Determine the (X, Y) coordinate at the center of the cell enclosing the given text.  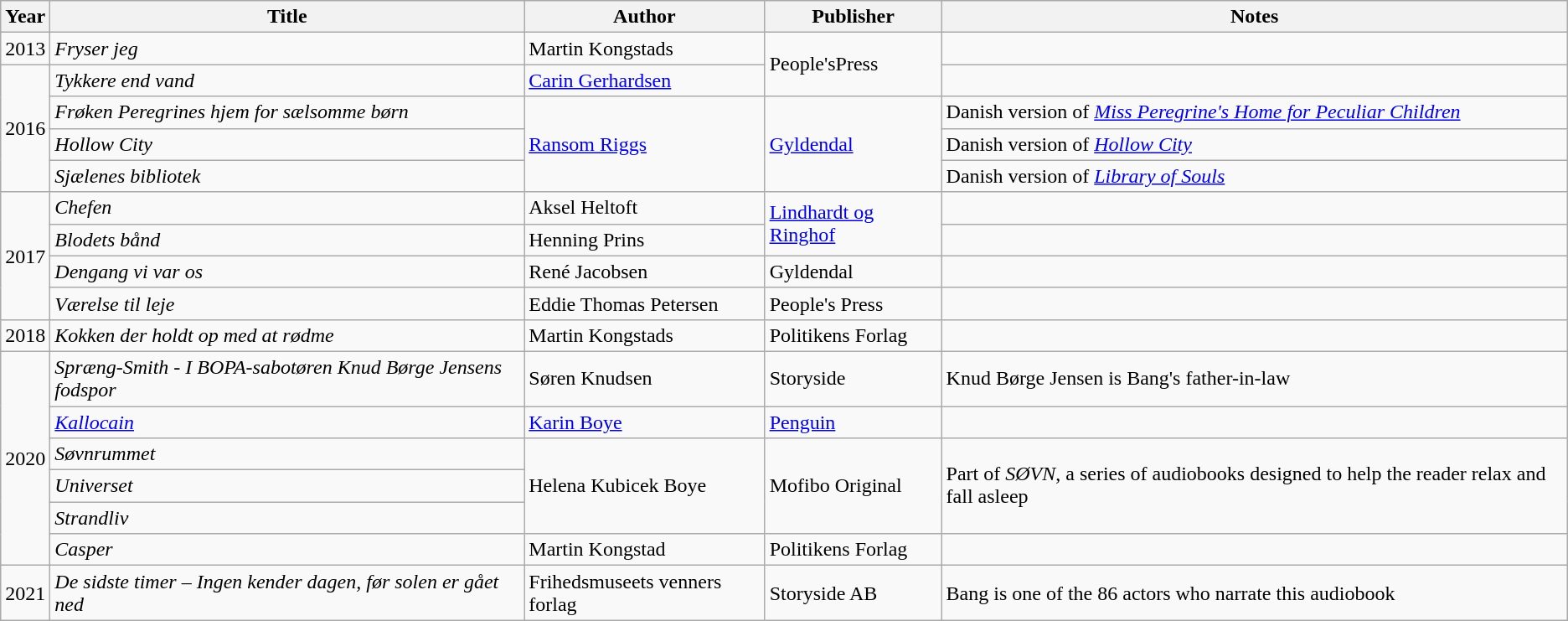
Helena Kubicek Boye (645, 486)
Henning Prins (645, 240)
Fryser jeg (287, 49)
Kallocain (287, 422)
Ransom Riggs (645, 144)
Spræng-Smith - I BOPA-sabotøren Knud Børge Jensens fodspor (287, 379)
Karin Boye (645, 422)
Year (25, 17)
Strandliv (287, 518)
2021 (25, 593)
Værelse til leje (287, 303)
Mofibo Original (853, 486)
Kokken der holdt op med at rødme (287, 335)
Danish version of Library of Souls (1255, 176)
2016 (25, 128)
Eddie Thomas Petersen (645, 303)
Author (645, 17)
People'sPress (853, 65)
2013 (25, 49)
Dengang vi var os (287, 272)
Carin Gerhardsen (645, 80)
Sjælenes bibliotek (287, 176)
René Jacobsen (645, 272)
Knud Børge Jensen is Bang's father-in-law (1255, 379)
Lindhardt og Ringhof (853, 224)
Danish version of Miss Peregrine's Home for Peculiar Children (1255, 112)
Storyside (853, 379)
Universet (287, 486)
Notes (1255, 17)
Part of SØVN, a series of audiobooks designed to help the reader relax and fall asleep (1255, 486)
2017 (25, 256)
Publisher (853, 17)
Frihedsmuseets venners forlag (645, 593)
Danish version of Hollow City (1255, 144)
Søren Knudsen (645, 379)
Hollow City (287, 144)
Title (287, 17)
2020 (25, 458)
People's Press (853, 303)
Frøken Peregrines hjem for sælsomme børn (287, 112)
Storyside AB (853, 593)
Chefen (287, 208)
Casper (287, 550)
Blodets bånd (287, 240)
Tykkere end vand (287, 80)
De sidste timer – Ingen kender dagen, før solen er gået ned (287, 593)
Aksel Heltoft (645, 208)
Penguin (853, 422)
2018 (25, 335)
Bang is one of the 86 actors who narrate this audiobook (1255, 593)
Søvnrummet (287, 454)
Martin Kongstad (645, 550)
